From the cell containing the given text, extract its center point as [x, y] coordinate. 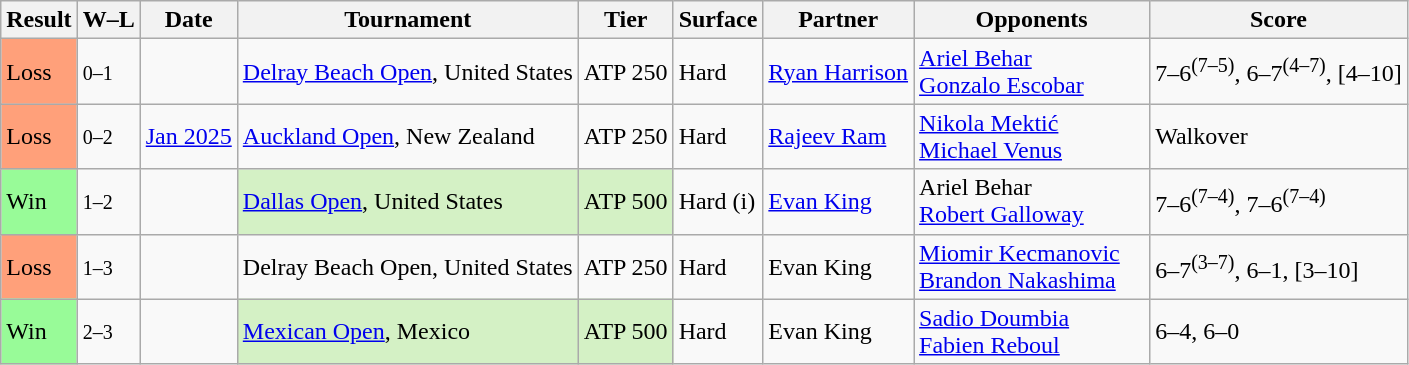
Auckland Open, New Zealand [408, 136]
Hard (i) [718, 202]
Tier [626, 20]
2–3 [108, 332]
Date [188, 20]
Partner [838, 20]
Mexican Open, Mexico [408, 332]
Nikola Mektić Michael Venus [1032, 136]
0–1 [108, 72]
Score [1279, 20]
Rajeev Ram [838, 136]
Walkover [1279, 136]
7–6(7–5), 6–7(4–7), [4–10] [1279, 72]
Miomir Kecmanovic Brandon Nakashima [1032, 266]
Ariel Behar Gonzalo Escobar [1032, 72]
W–L [108, 20]
Jan 2025 [188, 136]
Surface [718, 20]
Opponents [1032, 20]
Tournament [408, 20]
7–6(7–4), 7–6(7–4) [1279, 202]
1–3 [108, 266]
6–7(3–7), 6–1, [3–10] [1279, 266]
Ariel Behar Robert Galloway [1032, 202]
1–2 [108, 202]
Sadio Doumbia Fabien Reboul [1032, 332]
Result [39, 20]
6–4, 6–0 [1279, 332]
Ryan Harrison [838, 72]
0–2 [108, 136]
Dallas Open, United States [408, 202]
